Provide the (X, Y) coordinate of the cell's center where the given text is located.  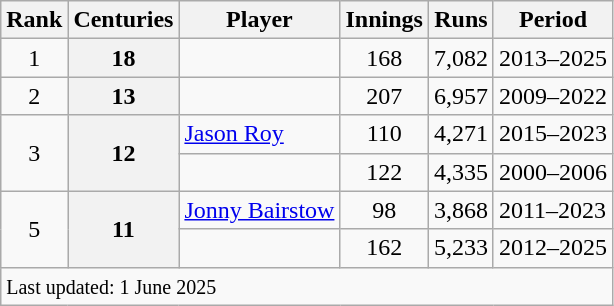
Rank (34, 20)
98 (384, 210)
2011–2023 (552, 210)
5 (34, 229)
Period (552, 20)
13 (124, 96)
7,082 (460, 58)
18 (124, 58)
3,868 (460, 210)
Runs (460, 20)
162 (384, 248)
2 (34, 96)
Last updated: 1 June 2025 (307, 286)
5,233 (460, 248)
12 (124, 153)
11 (124, 229)
2013–2025 (552, 58)
Jonny Bairstow (260, 210)
110 (384, 134)
Player (260, 20)
122 (384, 172)
Centuries (124, 20)
2009–2022 (552, 96)
6,957 (460, 96)
Jason Roy (260, 134)
2000–2006 (552, 172)
Innings (384, 20)
2015–2023 (552, 134)
1 (34, 58)
168 (384, 58)
2012–2025 (552, 248)
3 (34, 153)
4,271 (460, 134)
4,335 (460, 172)
207 (384, 96)
